Locate the cell with the specified text and output its [x, y] center coordinate. 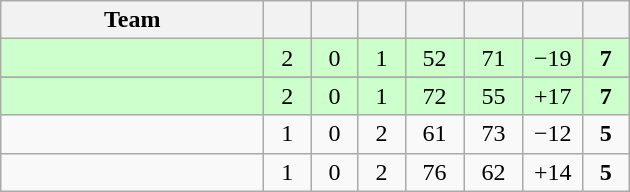
52 [434, 58]
72 [434, 96]
−19 [552, 58]
73 [494, 134]
+17 [552, 96]
55 [494, 96]
Team [132, 20]
61 [434, 134]
76 [434, 172]
71 [494, 58]
62 [494, 172]
+14 [552, 172]
−12 [552, 134]
